Locate the cell with the specified text and output its (X, Y) center coordinate. 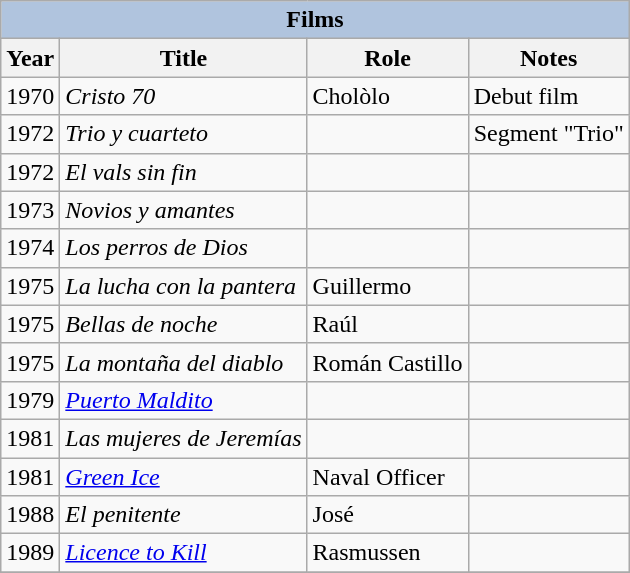
Puerto Maldito (184, 400)
Films (315, 20)
1979 (30, 400)
Bellas de noche (184, 324)
Raúl (388, 324)
Cholòlo (388, 96)
Cristo 70 (184, 96)
Notes (548, 58)
Title (184, 58)
José (388, 515)
Green Ice (184, 477)
1973 (30, 210)
Role (388, 58)
Román Castillo (388, 362)
Year (30, 58)
Trio y cuarteto (184, 134)
Guillermo (388, 286)
La montaña del diablo (184, 362)
1970 (30, 96)
Las mujeres de Jeremías (184, 438)
Los perros de Dios (184, 248)
Debut film (548, 96)
La lucha con la pantera (184, 286)
Novios y amantes (184, 210)
1988 (30, 515)
1989 (30, 553)
Rasmussen (388, 553)
Licence to Kill (184, 553)
1974 (30, 248)
El penitente (184, 515)
El vals sin fin (184, 172)
Naval Officer (388, 477)
Segment "Trio" (548, 134)
